Locate the cell with the specified text and output its [x, y] center coordinate. 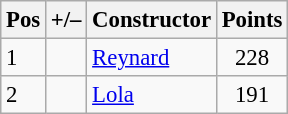
Lola [152, 95]
Pos [24, 20]
1 [24, 58]
+/– [66, 20]
191 [252, 95]
228 [252, 58]
2 [24, 95]
Constructor [152, 20]
Reynard [152, 58]
Points [252, 20]
